Capture the cell that displays the provided text and extract its (x, y) central coordinate. 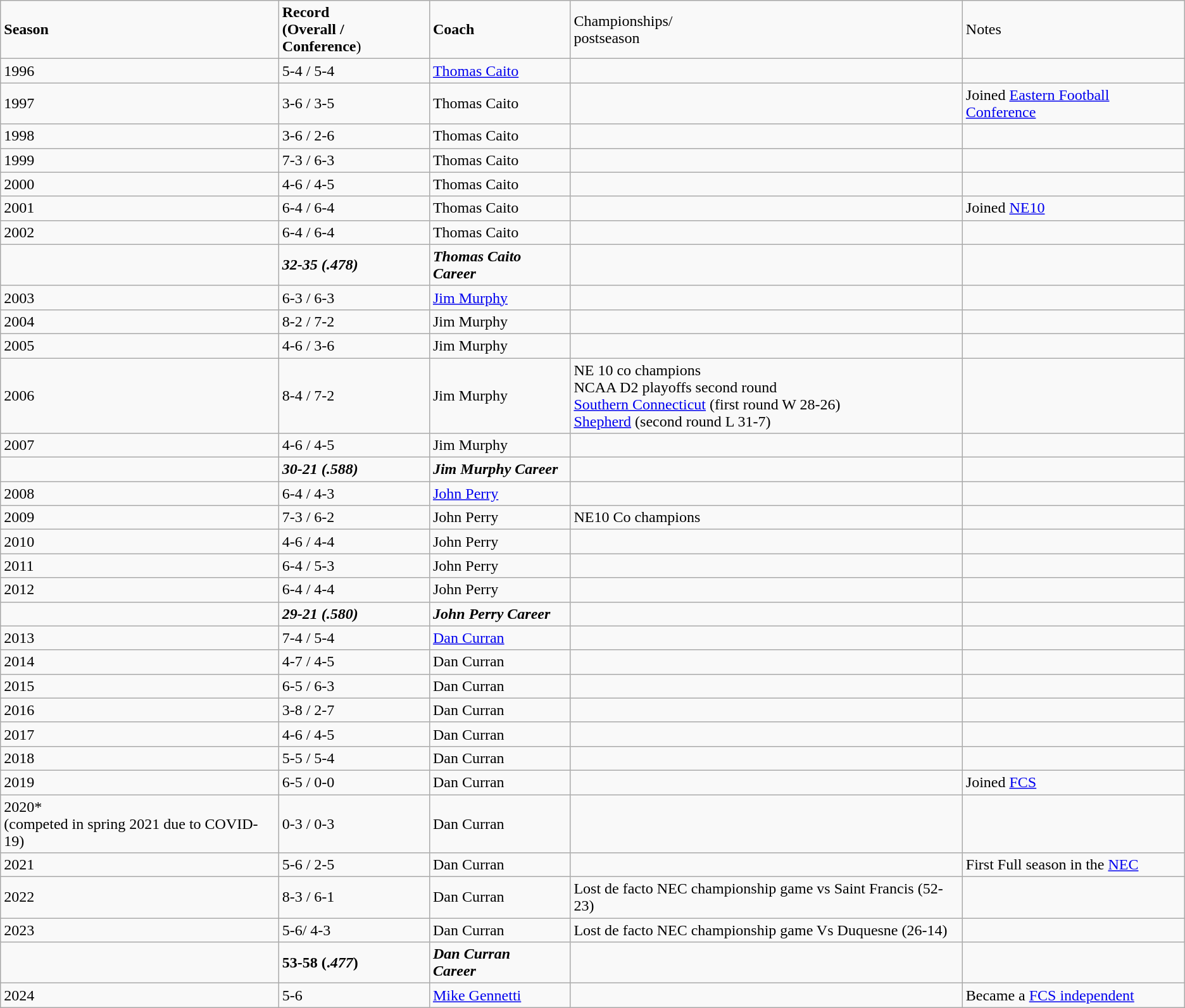
3-8 / 2-7 (354, 710)
2016 (139, 710)
Notes (1074, 30)
2000 (139, 184)
Mike Gennetti (499, 995)
2003 (139, 297)
Joined FCS (1074, 782)
Thomas Caito Career (499, 264)
1998 (139, 136)
7-3 / 6-3 (354, 160)
7-4 / 5-4 (354, 638)
2018 (139, 758)
5-6/ 4-3 (354, 930)
2005 (139, 345)
6-5 / 0-0 (354, 782)
30-21 (.588) (354, 470)
6-3 / 6-3 (354, 297)
Lost de facto NEC championship game Vs Duquesne (26-14) (766, 930)
2015 (139, 686)
NE10 Co champions (766, 518)
Record(Overall / Conference) (354, 30)
2023 (139, 930)
5-4 / 5-4 (354, 71)
2010 (139, 542)
4-6 / 3-6 (354, 345)
First Full season in the NEC (1074, 865)
Dan CurranCareer (499, 963)
7-3 / 6-2 (354, 518)
3-6 / 2-6 (354, 136)
4-7 / 4-5 (354, 662)
5-5 / 5-4 (354, 758)
2002 (139, 232)
2001 (139, 208)
5-6 / 2-5 (354, 865)
32-35 (.478) (354, 264)
Joined NE10 (1074, 208)
2007 (139, 445)
1997 (139, 104)
2014 (139, 662)
2021 (139, 865)
Season (139, 30)
2022 (139, 897)
Joined Eastern Football Conference (1074, 104)
Championships/postseason (766, 30)
5-6 (354, 995)
1996 (139, 71)
29-21 (.580) (354, 614)
2004 (139, 321)
2017 (139, 734)
2013 (139, 638)
6-5 / 6-3 (354, 686)
2008 (139, 494)
2020*(competed in spring 2021 due to COVID-19) (139, 824)
2011 (139, 566)
6-4 / 5-3 (354, 566)
53-58 (.477) (354, 963)
John Perry Career (499, 614)
1999 (139, 160)
2012 (139, 590)
Became a FCS independent (1074, 995)
8-3 / 6-1 (354, 897)
2009 (139, 518)
8-4 / 7-2 (354, 396)
Coach (499, 30)
3-6 / 3-5 (354, 104)
6-4 / 4-3 (354, 494)
2006 (139, 396)
0-3 / 0-3 (354, 824)
2019 (139, 782)
Jim Murphy Career (499, 470)
2024 (139, 995)
4-6 / 4-4 (354, 542)
Lost de facto NEC championship game vs Saint Francis (52-23) (766, 897)
NE 10 co championsNCAA D2 playoffs second roundSouthern Connecticut (first round W 28-26)Shepherd (second round L 31-7) (766, 396)
6-4 / 4-4 (354, 590)
8-2 / 7-2 (354, 321)
